From the cell containing the given text, extract its center point as (X, Y) coordinate. 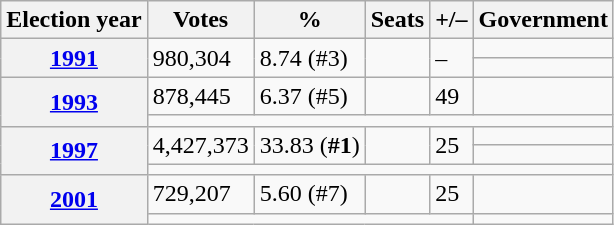
5.60 (#7) (310, 194)
+/– (452, 20)
8.74 (#3) (310, 58)
Election year (74, 20)
980,304 (200, 58)
1993 (74, 102)
– (452, 58)
49 (452, 96)
6.37 (#5) (310, 96)
33.83 (#1) (310, 145)
878,445 (200, 96)
2001 (74, 200)
4,427,373 (200, 145)
Seats (397, 20)
1997 (74, 150)
1991 (74, 58)
Government (543, 20)
Votes (200, 20)
% (310, 20)
729,207 (200, 194)
